Search for the cell housing the specified text and yield its [X, Y] center coordinate. 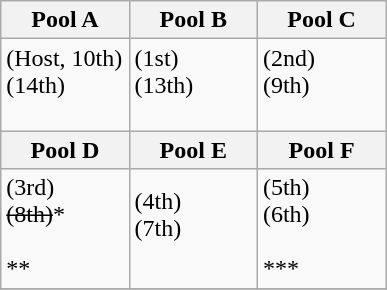
Pool B [193, 20]
(3rd) (8th)* ** [65, 228]
(1st) (13th) [193, 85]
Pool E [193, 150]
(2nd) (9th) [321, 85]
(Host, 10th) (14th) [65, 85]
Pool C [321, 20]
Pool F [321, 150]
Pool D [65, 150]
Pool A [65, 20]
(5th) (6th) *** [321, 228]
(4th) (7th) [193, 228]
